Return the [x, y] coordinate for the center point of the cell that contains the specified text.  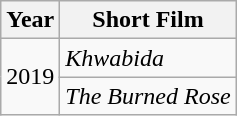
2019 [30, 77]
Khwabida [148, 58]
Year [30, 20]
The Burned Rose [148, 96]
Short Film [148, 20]
